For the text-containing cell, return its midpoint in (x, y) coordinate format. 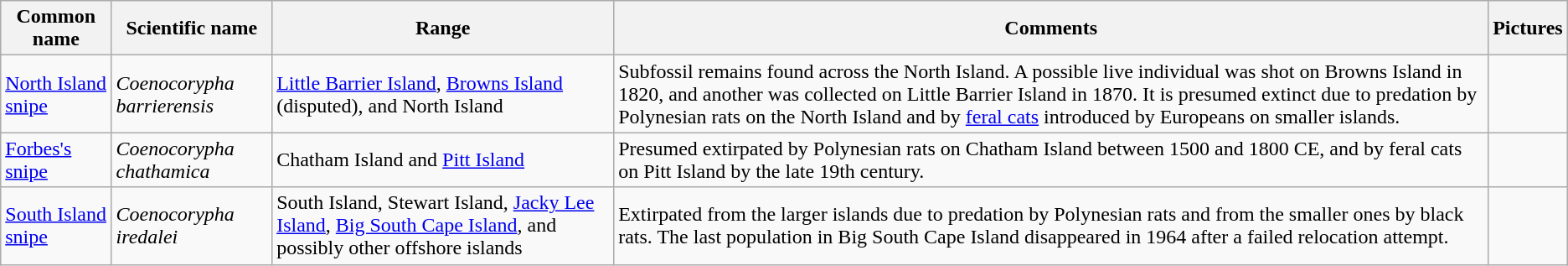
North Island snipe (56, 94)
Little Barrier Island, Browns Island (disputed), and North Island (443, 94)
Common name (56, 29)
South Island snipe (56, 226)
Coenocorypha iredalei (192, 226)
Presumed extirpated by Polynesian rats on Chatham Island between 1500 and 1800 CE, and by feral cats on Pitt Island by the late 19th century. (1051, 159)
Pictures (1528, 29)
Coenocorypha chathamica (192, 159)
Scientific name (192, 29)
Comments (1051, 29)
Forbes's snipe (56, 159)
Range (443, 29)
Coenocorypha barrierensis (192, 94)
South Island, Stewart Island, Jacky Lee Island, Big South Cape Island, and possibly other offshore islands (443, 226)
Chatham Island and Pitt Island (443, 159)
